Pinpoint the cell where the given text exists, returning its (X, Y) midpoint coordinate. 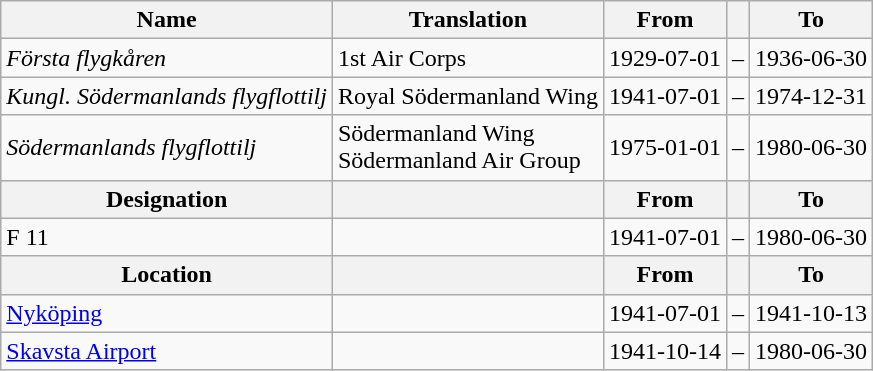
Kungl. Södermanlands flygflottilj (167, 96)
Skavsta Airport (167, 351)
1941-10-13 (812, 313)
Translation (468, 20)
Första flygkåren (167, 58)
1975-01-01 (664, 148)
Södermanlands flygflottilj (167, 148)
Name (167, 20)
Designation (167, 199)
F 11 (167, 237)
Royal Södermanland Wing (468, 96)
1974-12-31 (812, 96)
1936-06-30 (812, 58)
1929-07-01 (664, 58)
1st Air Corps (468, 58)
Nyköping (167, 313)
1941-10-14 (664, 351)
Södermanland WingSödermanland Air Group (468, 148)
Location (167, 275)
